Output the [x, y] coordinate of the center of the cell containing the given text.  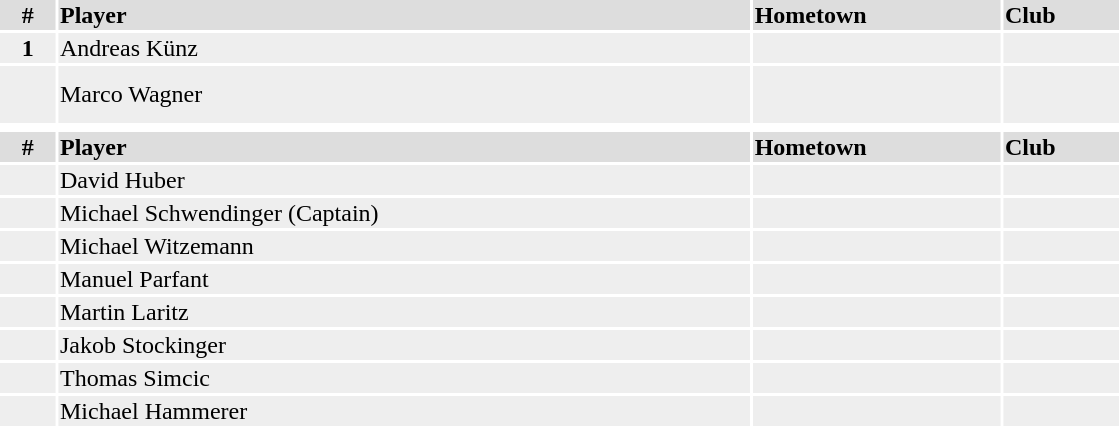
Andreas Künz [404, 48]
Martin Laritz [404, 312]
David Huber [404, 180]
Manuel Parfant [404, 279]
Marco Wagner [404, 94]
1 [28, 48]
Jakob Stockinger [404, 345]
Michael Hammerer [404, 411]
Thomas Simcic [404, 378]
Michael Witzemann [404, 246]
Michael Schwendinger (Captain) [404, 213]
